Find where the given text appears and provide that cell's center as (X, Y) coordinate. 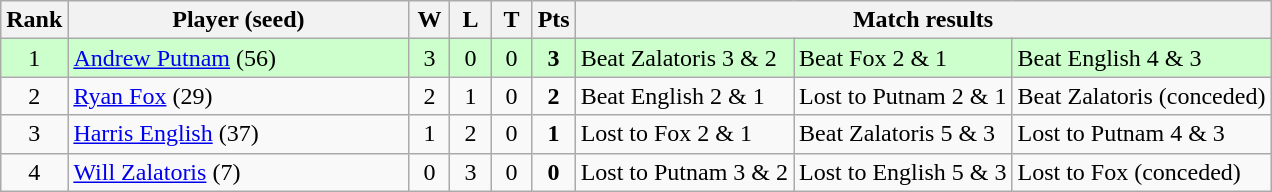
Lost to Putnam 3 & 2 (684, 172)
Beat Zalatoris 3 & 2 (684, 58)
W (430, 20)
Pts (554, 20)
Andrew Putnam (56) (238, 58)
Lost to Fox (conceded) (1142, 172)
Lost to Putnam 2 & 1 (903, 96)
Rank (34, 20)
4 (34, 172)
Player (seed) (238, 20)
Ryan Fox (29) (238, 96)
Lost to Putnam 4 & 3 (1142, 134)
Lost to English 5 & 3 (903, 172)
Beat Fox 2 & 1 (903, 58)
Lost to Fox 2 & 1 (684, 134)
Beat English 4 & 3 (1142, 58)
T (512, 20)
Beat English 2 & 1 (684, 96)
Will Zalatoris (7) (238, 172)
Beat Zalatoris (conceded) (1142, 96)
L (470, 20)
Match results (923, 20)
Beat Zalatoris 5 & 3 (903, 134)
Harris English (37) (238, 134)
